For the text-containing cell, return its midpoint in [X, Y] coordinate format. 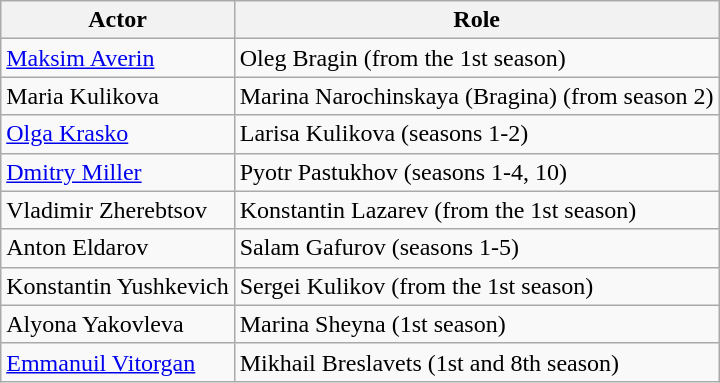
Anton Eldarov [118, 248]
Role [476, 20]
Olga Krasko [118, 134]
Larisa Kulikova (seasons 1-2) [476, 134]
Mikhail Breslavets (1st and 8th season) [476, 362]
Maria Kulikova [118, 96]
Vladimir Zherebtsov [118, 210]
Salam Gafurov (seasons 1-5) [476, 248]
Actor [118, 20]
Pyotr Pastukhov (seasons 1-4, 10) [476, 172]
Konstantin Lazarev (from the 1st season) [476, 210]
Oleg Bragin (from the 1st season) [476, 58]
Emmanuil Vitorgan [118, 362]
Konstantin Yushkevich [118, 286]
Alyona Yakovleva [118, 324]
Marina Narochinskaya (Bragina) (from season 2) [476, 96]
Dmitry Miller [118, 172]
Sergei Kulikov (from the 1st season) [476, 286]
Maksim Averin [118, 58]
Marina Sheyna (1st season) [476, 324]
